From the cell containing the given text, extract its center point as (X, Y) coordinate. 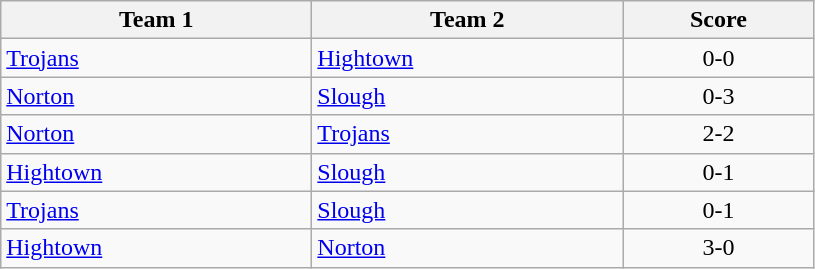
2-2 (718, 134)
Team 2 (468, 20)
Team 1 (156, 20)
3-0 (718, 248)
Score (718, 20)
0-3 (718, 96)
0-0 (718, 58)
